Provide the (x, y) coordinate of the cell's center where the given text is located.  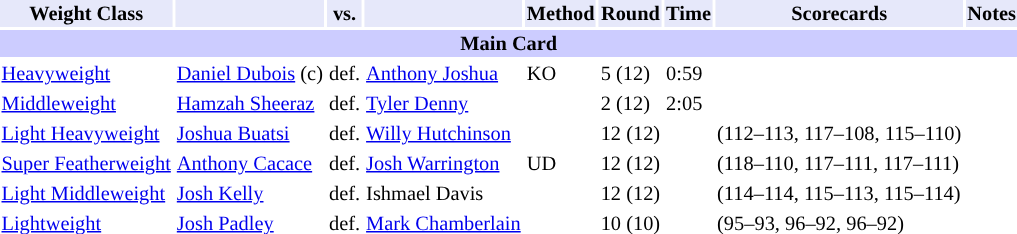
Weight Class (86, 14)
KO (560, 74)
UD (560, 164)
Scorecards (840, 14)
Anthony Cacace (250, 164)
5 (12) (630, 74)
Light Middleweight (86, 194)
Josh Warrington (444, 164)
(118–110, 117–111, 117–111) (840, 164)
Tyler Denny (444, 104)
Willy Hutchinson (444, 134)
Anthony Joshua (444, 74)
Method (560, 14)
(112–113, 117–108, 115–110) (840, 134)
Ishmael Davis (444, 194)
Middleweight (86, 104)
Round (630, 14)
Joshua Buatsi (250, 134)
Daniel Dubois (c) (250, 74)
2:05 (689, 104)
0:59 (689, 74)
vs. (344, 14)
(114–114, 115–113, 115–114) (840, 194)
Time (689, 14)
Josh Kelly (250, 194)
Super Featherweight (86, 164)
Heavyweight (86, 74)
Light Heavyweight (86, 134)
2 (12) (630, 104)
Hamzah Sheeraz (250, 104)
